Scan for the cell matching the given text and deliver its [x, y] coordinate at center. 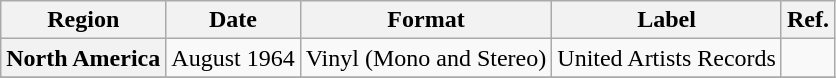
Label [667, 20]
United Artists Records [667, 58]
Format [426, 20]
Region [84, 20]
Date [233, 20]
August 1964 [233, 58]
Vinyl (Mono and Stereo) [426, 58]
Ref. [808, 20]
North America [84, 58]
